Return the [X, Y] coordinate for the center point of the cell that contains the specified text.  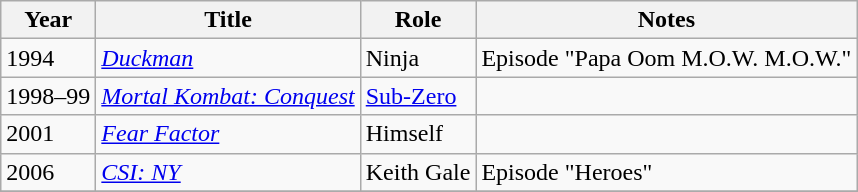
Role [418, 20]
Sub-Zero [418, 96]
Notes [666, 20]
Year [48, 20]
Title [228, 20]
2001 [48, 134]
1994 [48, 58]
Keith Gale [418, 172]
2006 [48, 172]
Himself [418, 134]
Episode "Heroes" [666, 172]
Duckman [228, 58]
Episode "Papa Oom M.O.W. M.O.W." [666, 58]
CSI: NY [228, 172]
Ninja [418, 58]
Mortal Kombat: Conquest [228, 96]
1998–99 [48, 96]
Fear Factor [228, 134]
